Find where the given text appears and provide that cell's center as [X, Y] coordinate. 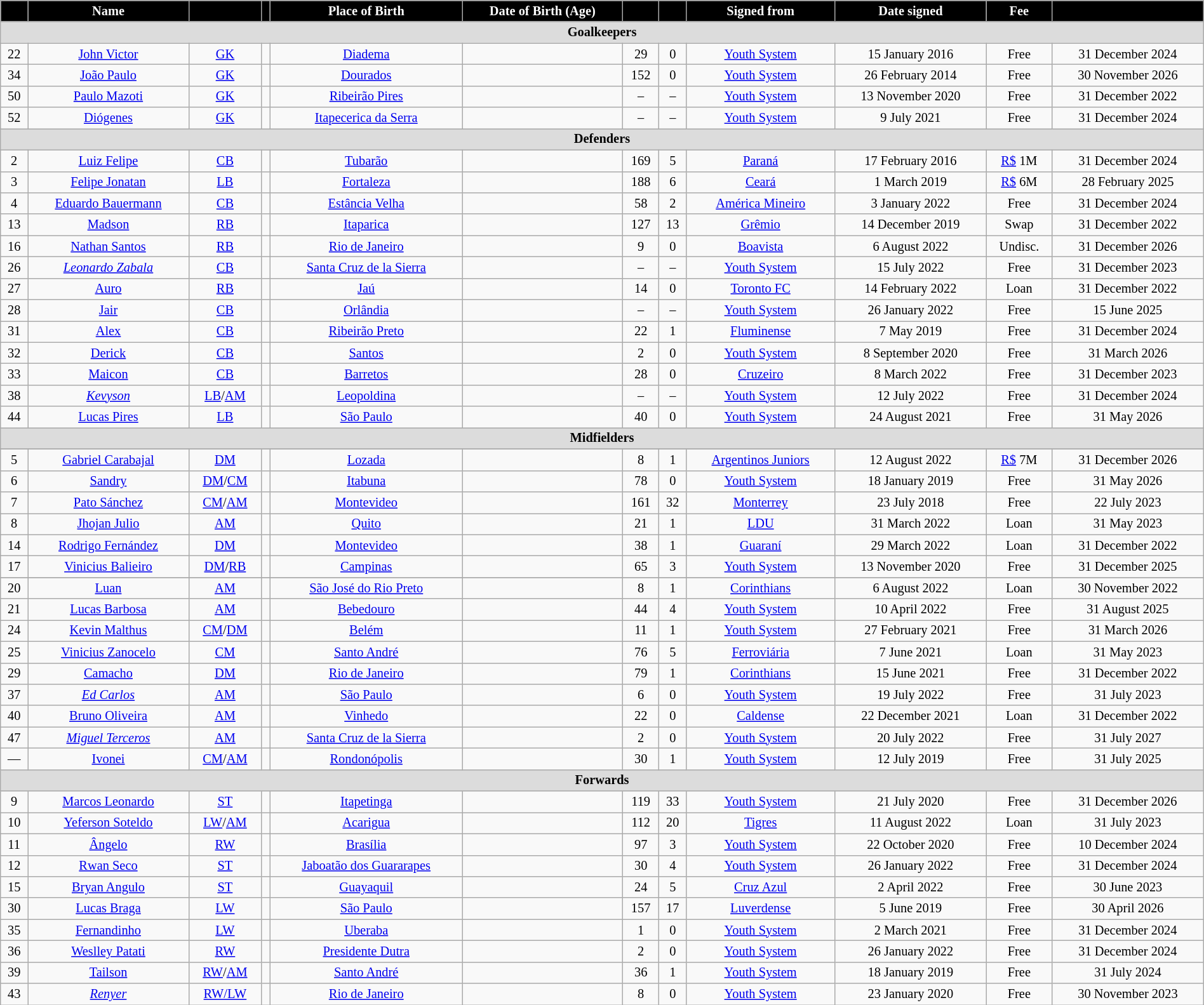
Vinhedo [366, 716]
Signed from [761, 11]
Luiz Felipe [109, 161]
26 February 2014 [911, 75]
Uberaba [366, 930]
Lucas Pires [109, 417]
Miguel Terceros [109, 738]
39 [14, 973]
58 [640, 203]
65 [640, 566]
22 October 2020 [911, 844]
Ângelo [109, 844]
22 December 2021 [911, 716]
Kevyson [109, 396]
Jaú [366, 289]
Goalkeepers [602, 32]
Fee [1019, 11]
R$ 7M [1019, 460]
Lucas Braga [109, 908]
Ribeirão Pires [366, 97]
Rodrigo Fernández [109, 545]
112 [640, 823]
RW/AM [225, 973]
28 February 2025 [1128, 182]
Vinicius Balieiro [109, 566]
79 [640, 674]
Orlândia [366, 310]
17 February 2016 [911, 161]
Defenders [602, 139]
34 [14, 75]
América Mineiro [761, 203]
14 February 2022 [911, 289]
31 July 2027 [1128, 738]
R$ 6M [1019, 182]
10 [14, 823]
Barretos [366, 374]
Campinas [366, 566]
Sandry [109, 481]
Rondonópolis [366, 759]
161 [640, 502]
Estância Velha [366, 203]
27 February 2021 [911, 630]
Jaboatão dos Guararapes [366, 866]
188 [640, 182]
Fortaleza [366, 182]
50 [14, 97]
Name [109, 11]
DM/RB [225, 566]
119 [640, 802]
Itapecerica da Serra [366, 118]
76 [640, 652]
Yeferson Soteldo [109, 823]
Kevin Malthus [109, 630]
12 [14, 866]
15 July 2022 [911, 267]
Paulo Mazoti [109, 97]
30 November 2023 [1128, 994]
Luverdense [761, 908]
24 August 2021 [911, 417]
11 August 2022 [911, 823]
Ivonei [109, 759]
Leopoldina [366, 396]
15 June 2025 [1128, 310]
Brasília [366, 844]
21 July 2020 [911, 802]
Cruzeiro [761, 374]
78 [640, 481]
29 March 2022 [911, 545]
Auro [109, 289]
R$ 1M [1019, 161]
RW/LW [225, 994]
Bruno Oliveira [109, 716]
22 July 2023 [1128, 502]
19 July 2022 [911, 695]
Felipe Jonatan [109, 182]
CM [225, 652]
CM/DM [225, 630]
Fernandinho [109, 930]
30 November 2026 [1128, 75]
31 December 2025 [1128, 566]
John Victor [109, 54]
30 November 2022 [1128, 588]
São José do Rio Preto [366, 588]
Camacho [109, 674]
26 [14, 267]
Ed Carlos [109, 695]
Lozada [366, 460]
20 July 2022 [911, 738]
5 June 2019 [911, 908]
47 [14, 738]
Luan [109, 588]
Madson [109, 225]
31 March 2022 [911, 524]
12 August 2022 [911, 460]
Bryan Angulo [109, 887]
Vinicius Zanocelo [109, 652]
27 [14, 289]
LDU [761, 524]
Eduardo Bauermann [109, 203]
Rwan Seco [109, 866]
Pato Sánchez [109, 502]
97 [640, 844]
31 [14, 331]
30 April 2026 [1128, 908]
Jhojan Julio [109, 524]
Maicon [109, 374]
Derick [109, 353]
Undisc. [1019, 246]
31 July 2025 [1128, 759]
Belém [366, 630]
8 September 2020 [911, 353]
7 June 2021 [911, 652]
Monterrey [761, 502]
Tailson [109, 973]
15 [14, 887]
10 April 2022 [911, 609]
127 [640, 225]
Jair [109, 310]
Quito [366, 524]
43 [14, 994]
152 [640, 75]
LW/AM [225, 823]
Caldense [761, 716]
Place of Birth [366, 11]
10 December 2024 [1128, 844]
14 December 2019 [911, 225]
Tubarão [366, 161]
Guayaquil [366, 887]
23 January 2020 [911, 994]
7 [14, 502]
Ferroviária [761, 652]
Dourados [366, 75]
Argentinos Juniors [761, 460]
31 July 2024 [1128, 973]
Midfielders [602, 438]
30 June 2023 [1128, 887]
Ceará [761, 182]
Toronto FC [761, 289]
Bebedouro [366, 609]
Gabriel Carabajal [109, 460]
Leonardo Zabala [109, 267]
Paraná [761, 161]
Ribeirão Preto [366, 331]
157 [640, 908]
169 [640, 161]
7 May 2019 [911, 331]
João Paulo [109, 75]
37 [14, 695]
Fluminense [761, 331]
35 [14, 930]
52 [14, 118]
12 July 2019 [911, 759]
Lucas Barbosa [109, 609]
Date signed [911, 11]
Grêmio [761, 225]
Itaparica [366, 225]
15 June 2021 [911, 674]
Tigres [761, 823]
Santos [366, 353]
Acarigua [366, 823]
Itabuna [366, 481]
DM/CM [225, 481]
25 [14, 652]
— [14, 759]
Itapetinga [366, 802]
12 July 2022 [911, 396]
2 April 2022 [911, 887]
31 August 2025 [1128, 609]
Renyer [109, 994]
Nathan Santos [109, 246]
Swap [1019, 225]
Alex [109, 331]
Diógenes [109, 118]
Guaraní [761, 545]
9 July 2021 [911, 118]
Diadema [366, 54]
Boavista [761, 246]
8 March 2022 [911, 374]
Date of Birth (Age) [542, 11]
Marcos Leonardo [109, 802]
Weslley Patati [109, 951]
2 March 2021 [911, 930]
3 January 2022 [911, 203]
23 July 2018 [911, 502]
1 March 2019 [911, 182]
Forwards [602, 780]
15 January 2016 [911, 54]
LB/AM [225, 396]
Presidente Dutra [366, 951]
16 [14, 246]
Cruz Azul [761, 887]
